Locate the cell with the specified text and output its (x, y) center coordinate. 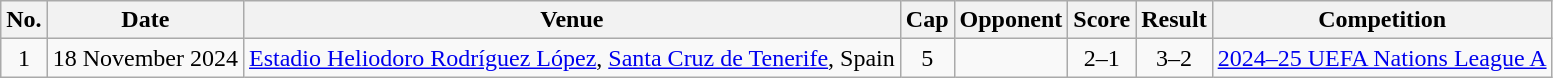
5 (927, 58)
2–1 (1102, 58)
Result (1174, 20)
18 November 2024 (145, 58)
No. (24, 20)
Estadio Heliodoro Rodríguez López, Santa Cruz de Tenerife, Spain (572, 58)
1 (24, 58)
Date (145, 20)
Cap (927, 20)
2024–25 UEFA Nations League A (1382, 58)
Score (1102, 20)
Competition (1382, 20)
Venue (572, 20)
Opponent (1011, 20)
3–2 (1174, 58)
